Output the [X, Y] coordinate of the center of the cell containing the given text.  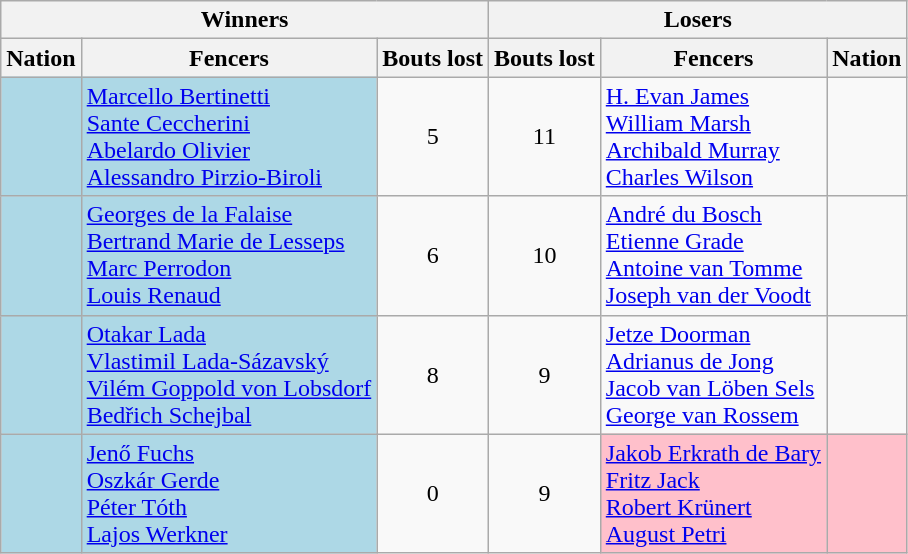
H. Evan James William Marsh Archibald Murray Charles Wilson [713, 136]
5 [433, 136]
Losers [698, 20]
Jenő Fuchs Oszkár Gerde Péter Tóth Lajos Werkner [229, 494]
Jakob Erkrath de Bary Fritz Jack Robert Krünert August Petri [713, 494]
Otakar Lada Vlastimil Lada-Sázavský Vilém Goppold von Lobsdorf Bedřich Schejbal [229, 374]
Winners [245, 20]
11 [545, 136]
10 [545, 256]
Marcello Bertinetti Sante Ceccherini Abelardo Olivier Alessandro Pirzio-Biroli [229, 136]
8 [433, 374]
0 [433, 494]
André du Bosch Etienne Grade Antoine van Tomme Joseph van der Voodt [713, 256]
Georges de la Falaise Bertrand Marie de Lesseps Marc Perrodon Louis Renaud [229, 256]
Jetze Doorman Adrianus de Jong Jacob van Löben Sels George van Rossem [713, 374]
6 [433, 256]
